Return [x, y] of the center of cell containing provided text 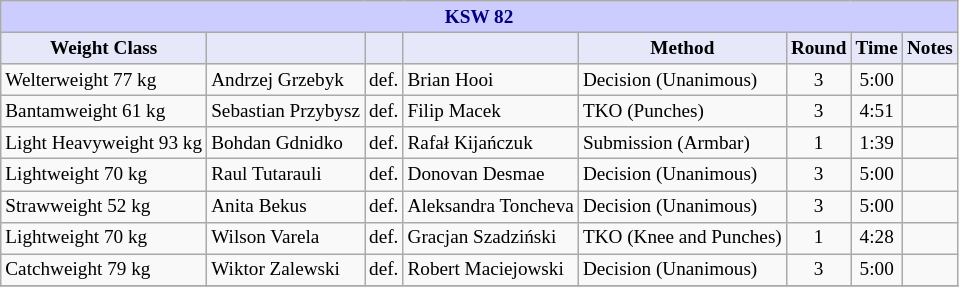
Filip Macek [490, 111]
Sebastian Przybysz [286, 111]
Anita Bekus [286, 206]
Gracjan Szadziński [490, 238]
Donovan Desmae [490, 175]
KSW 82 [480, 17]
Catchweight 79 kg [104, 270]
TKO (Knee and Punches) [682, 238]
Notes [930, 48]
Raul Tutarauli [286, 175]
Bantamweight 61 kg [104, 111]
TKO (Punches) [682, 111]
Wilson Varela [286, 238]
Aleksandra Toncheva [490, 206]
Welterweight 77 kg [104, 80]
Strawweight 52 kg [104, 206]
Submission (Armbar) [682, 143]
Round [818, 48]
Light Heavyweight 93 kg [104, 143]
Weight Class [104, 48]
Rafał Kijańczuk [490, 143]
Robert Maciejowski [490, 270]
4:51 [876, 111]
Wiktor Zalewski [286, 270]
Brian Hooi [490, 80]
Bohdan Gdnidko [286, 143]
1:39 [876, 143]
Time [876, 48]
Andrzej Grzebyk [286, 80]
Method [682, 48]
4:28 [876, 238]
